Return the (x, y) coordinate for the center point of the cell that contains the specified text.  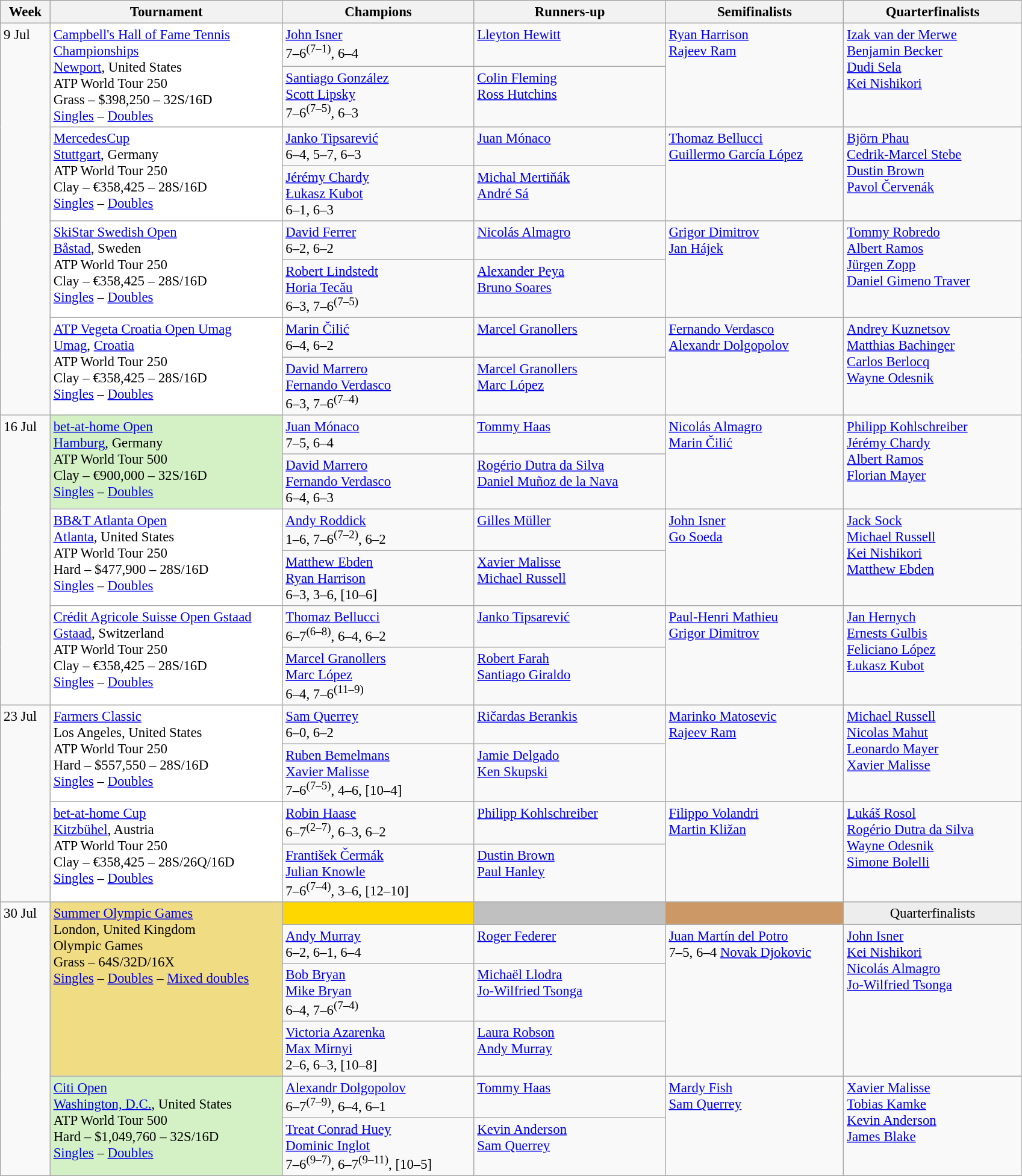
Robin Haase6–7(2–7), 6–3, 6–2 (378, 823)
Grigor Dimitrov Jan Hájek (755, 270)
MercedesCup Stuttgart, GermanyATP World Tour 250Clay – €358,425 – 28S/16DSingles – Doubles (166, 174)
Summer Olympic Games London, United KingdomOlympic GamesGrass – 64S/32D/16XSingles – Doubles – Mixed doubles (166, 989)
Week (25, 12)
23 Jul (25, 803)
SkiStar Swedish Open Båstad, SwedenATP World Tour 250Clay – €358,425 – 28S/16DSingles – Doubles (166, 270)
Juan Mónaco (570, 147)
Runners-up (570, 12)
Champions (378, 12)
John Isner7–6(7–1), 6–4 (378, 45)
Matthew Ebden Ryan Harrison6–3, 3–6, [10–6] (378, 578)
ATP Vegeta Croatia Open Umag Umag, CroatiaATP World Tour 250Clay – €358,425 – 28S/16DSingles – Doubles (166, 366)
Marinko Matosevic Rajeev Ram (755, 754)
John Isner Kei Nishikori Nicolás Almagro Jo-Wilfried Tsonga (933, 1000)
Alexandr Dolgopolov6–7(7–9), 6–4, 6–1 (378, 1097)
Paul-Henri Mathieu Grigor Dimitrov (755, 655)
Thomaz Bellucci6–7(6–8), 6–4, 6–2 (378, 626)
Jan Hernych Ernests Gulbis Feliciano López Łukasz Kubot (933, 655)
Tournament (166, 12)
David Marrero Fernando Verdasco6–3, 7–6(7–4) (378, 386)
16 Jul (25, 560)
Robert Lindstedt Horia Tecău6–3, 7–6(7–5) (378, 289)
Filippo Volandri Martin Kližan (755, 851)
Kevin Anderson Sam Querrey (570, 1147)
Citi Open Washington, D.C., United StatesATP World Tour 500Hard – $1,049,760 – 32S/16DSingles – Doubles (166, 1126)
Roger Federer (570, 944)
Michael Russell Nicolas Mahut Leonardo Mayer Xavier Malisse (933, 754)
Victoria Azarenka Max Mirnyi2–6, 6–3, [10–8] (378, 1049)
Tommy Robredo Albert Ramos Jürgen Zopp Daniel Gimeno Traver (933, 270)
Juan Martín del Potro7–5, 6–4 Novak Djokovic (755, 1000)
Jérémy Chardy Łukasz Kubot6–1, 6–3 (378, 194)
Crédit Agricole Suisse Open Gstaad Gstaad, SwitzerlandATP World Tour 250Clay – €358,425 – 28S/16DSingles – Doubles (166, 655)
Philipp Kohlschreiber Jérémy Chardy Albert Ramos Florian Mayer (933, 462)
Dustin Brown Paul Hanley (570, 873)
Semifinalists (755, 12)
Robert Farah Santiago Giraldo (570, 676)
Xavier Malisse Tobias Kamke Kevin Anderson James Blake (933, 1126)
Lleyton Hewitt (570, 45)
bet-at-home Cup Kitzbühel, AustriaATP World Tour 250Clay – €358,425 – 28S/26Q/16D Singles – Doubles (166, 851)
John Isner Go Soeda (755, 558)
František Čermák Julian Knowle7–6(7–4), 3–6, [12–10] (378, 873)
bet-at-home Open Hamburg, GermanyATP World Tour 500Clay – €900,000 – 32S/16DSingles – Doubles (166, 462)
Michaël Llodra Jo-Wilfried Tsonga (570, 992)
Ričardas Berankis (570, 725)
Ruben Bemelmans Xavier Malisse7–6(7–5), 4–6, [10–4] (378, 773)
Marcel Granollers (570, 337)
Bob Bryan Mike Bryan6–4, 7–6(7–4) (378, 992)
Juan Mónaco7–5, 6–4 (378, 435)
9 Jul (25, 219)
Alexander Peya Bruno Soares (570, 289)
Treat Conrad Huey Dominic Inglot7–6(9–7), 6–7(9–11), [10–5] (378, 1147)
30 Jul (25, 1038)
Laura Robson Andy Murray (570, 1049)
BB&T Atlanta Open Atlanta, United StatesATP World Tour 250Hard – $477,900 – 28S/16DSingles – Doubles (166, 558)
Andy Roddick 1–6, 7–6(7–2), 6–2 (378, 530)
Gilles Müller (570, 530)
Colin Fleming Ross Hutchins (570, 97)
David Marrero Fernando Verdasco 6–4, 6–3 (378, 481)
David Ferrer6–2, 6–2 (378, 241)
Lukáš Rosol Rogério Dutra da Silva Wayne Odesnik Simone Bolelli (933, 851)
Janko Tipsarević6–4, 5–7, 6–3 (378, 147)
Nicolás Almagro Marin Čilić (755, 462)
Björn Phau Cedrik-Marcel Stebe Dustin Brown Pavol Červenák (933, 174)
Marin Čilić6–4, 6–2 (378, 337)
Xavier Malisse Michael Russell (570, 578)
Marcel Granollers Marc López6–4, 7–6(11–9) (378, 676)
Fernando Verdasco Alexandr Dolgopolov (755, 366)
Ryan Harrison Rajeev Ram (755, 76)
Mardy Fish Sam Querrey (755, 1126)
Jack Sock Michael Russell Kei Nishikori Matthew Ebden (933, 558)
Marcel Granollers Marc López (570, 386)
Thomaz Bellucci Guillermo García López (755, 174)
Jamie Delgado Ken Skupski (570, 773)
Andy Murray6–2, 6–1, 6–4 (378, 944)
Sam Querrey6–0, 6–2 (378, 725)
Janko Tipsarević (570, 626)
Rogério Dutra da Silva Daniel Muñoz de la Nava (570, 481)
Farmers Classic Los Angeles, United StatesATP World Tour 250Hard – $557,550 – 28S/16DSingles – Doubles (166, 754)
Michal Mertiňák André Sá (570, 194)
Izak van der Merwe Benjamin Becker Dudi Sela Kei Nishikori (933, 76)
Philipp Kohlschreiber (570, 823)
Santiago González Scott Lipsky7–6(7–5), 6–3 (378, 97)
Campbell's Hall of Fame Tennis Championships Newport, United StatesATP World Tour 250Grass – $398,250 – 32S/16DSingles – Doubles (166, 76)
Andrey Kuznetsov Matthias Bachinger Carlos Berlocq Wayne Odesnik (933, 366)
Nicolás Almagro (570, 241)
